Determine the (x, y) coordinate at the center of the cell enclosing the given text.  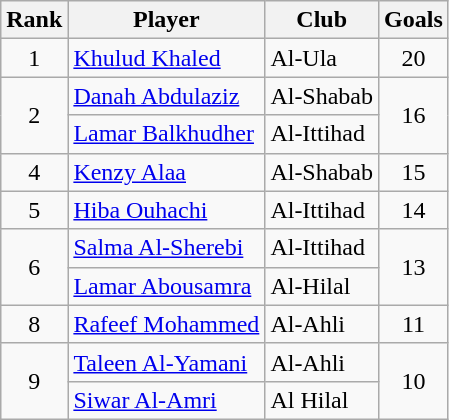
20 (414, 58)
5 (34, 210)
4 (34, 172)
Siwar Al-Amri (166, 400)
2 (34, 115)
Hiba Ouhachi (166, 210)
15 (414, 172)
Lamar Abousamra (166, 286)
Kenzy Alaa (166, 172)
Player (166, 20)
Goals (414, 20)
1 (34, 58)
Rafeef Mohammed (166, 324)
9 (34, 381)
11 (414, 324)
Al-Hilal (322, 286)
Al-Ula (322, 58)
10 (414, 381)
13 (414, 267)
Salma Al-Sherebi (166, 248)
6 (34, 267)
Rank (34, 20)
Khulud Khaled (166, 58)
Taleen Al-Yamani (166, 362)
Danah Abdulaziz (166, 96)
14 (414, 210)
Lamar Balkhudher (166, 134)
16 (414, 115)
Al Hilal (322, 400)
8 (34, 324)
Club (322, 20)
